Return (x, y) of the center of cell containing provided text 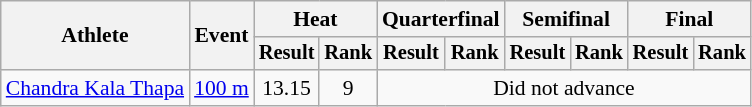
9 (348, 88)
Event (222, 36)
13.15 (287, 88)
Semifinal (566, 19)
100 m (222, 88)
Heat (316, 19)
Did not advance (564, 88)
Final (690, 19)
Athlete (95, 36)
Quarterfinal (441, 19)
Chandra Kala Thapa (95, 88)
